Search for the cell housing the specified text and yield its (X, Y) center coordinate. 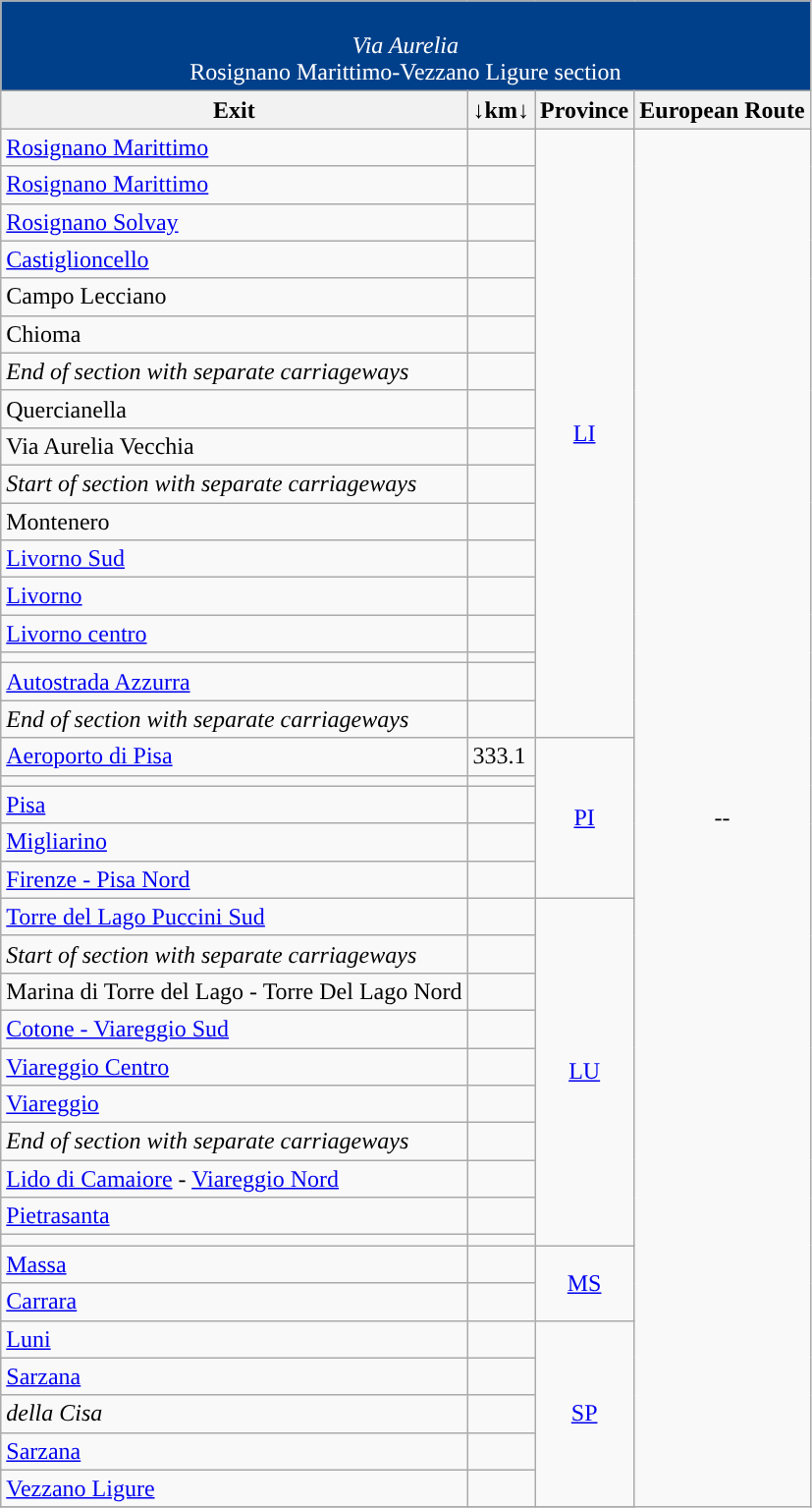
SP (583, 1414)
Autostrada Azzurra (234, 682)
Migliarino (234, 842)
LI (583, 433)
Campo Lecciano (234, 297)
Castiglioncello (234, 259)
Via AureliaRosignano Marittimo-Vezzano Ligure section (406, 46)
↓km↓ (501, 110)
della Cisa (234, 1414)
Carrara (234, 1302)
Firenze - Pisa Nord (234, 879)
Torre del Lago Puccini Sud (234, 917)
Aeroporto di Pisa (234, 756)
Viareggio (234, 1104)
Chioma (234, 334)
Livorno (234, 596)
Pietrasanta (234, 1216)
Cotone - Viareggio Sud (234, 1029)
Viareggio Centro (234, 1066)
Livorno Sud (234, 559)
Livorno centro (234, 634)
PI (583, 817)
Via Aurelia Vecchia (234, 446)
Pisa (234, 805)
Montenero (234, 522)
Rosignano Solvay (234, 222)
MS (583, 1283)
Massa (234, 1264)
European Route (723, 110)
Exit (234, 110)
Quercianella (234, 409)
Marina di Torre del Lago - Torre Del Lago Nord (234, 991)
Lido di Camaiore - Viareggio Nord (234, 1179)
333.1 (501, 756)
LU (583, 1072)
Luni (234, 1339)
Vezzano Ligure (234, 1488)
-- (723, 817)
Province (583, 110)
